Search for the cell housing the specified text and yield its (X, Y) center coordinate. 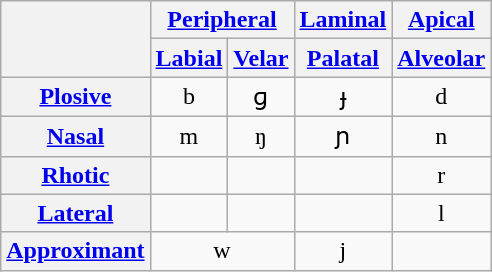
ŋ (261, 136)
l (442, 213)
Plosive (76, 97)
Peripheral (222, 20)
ɟ (343, 97)
Rhotic (76, 175)
Apical (442, 20)
Palatal (343, 58)
m (189, 136)
b (189, 97)
Nasal (76, 136)
Labial (189, 58)
Lateral (76, 213)
n (442, 136)
w (222, 251)
ɲ (343, 136)
Laminal (343, 20)
ɡ (261, 97)
j (343, 251)
Approximant (76, 251)
r (442, 175)
d (442, 97)
Alveolar (442, 58)
Velar (261, 58)
